Return the (X, Y) coordinate for the center point of the cell that contains the specified text.  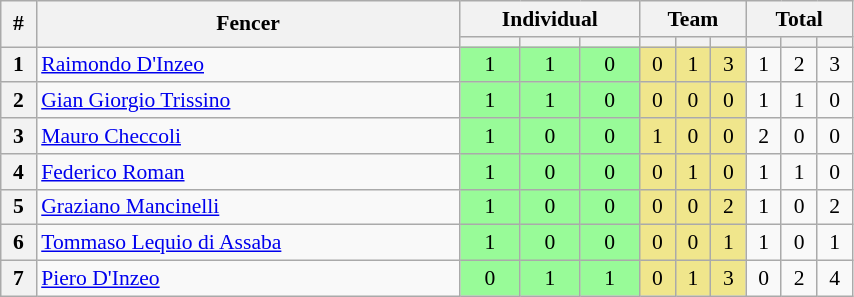
Total (799, 19)
7 (18, 279)
Mauro Checcoli (248, 136)
Raimondo D'Inzeo (248, 65)
# (18, 24)
6 (18, 243)
Graziano Mancinelli (248, 207)
Tommaso Lequio di Assaba (248, 243)
Gian Giorgio Trissino (248, 101)
Piero D'Inzeo (248, 279)
Team (693, 19)
Fencer (248, 24)
5 (18, 207)
Federico Roman (248, 172)
Individual (550, 19)
